From the cell containing the given text, extract its center point as (x, y) coordinate. 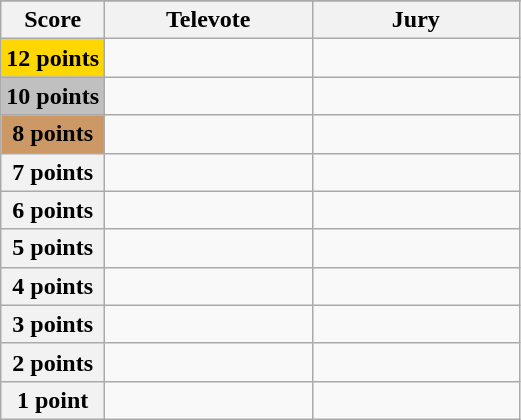
1 point (53, 400)
2 points (53, 362)
10 points (53, 96)
5 points (53, 248)
7 points (53, 172)
Jury (416, 20)
6 points (53, 210)
8 points (53, 134)
3 points (53, 324)
Televote (209, 20)
4 points (53, 286)
12 points (53, 58)
Score (53, 20)
